Find where the given text appears and provide that cell's center as [X, Y] coordinate. 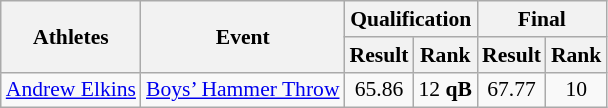
12 qB [445, 90]
Final [542, 19]
Boys’ Hammer Throw [243, 90]
Athletes [71, 36]
Event [243, 36]
65.86 [380, 90]
67.77 [512, 90]
Qualification [411, 19]
10 [576, 90]
Andrew Elkins [71, 90]
